Determine the (X, Y) coordinate at the center of the cell enclosing the given text.  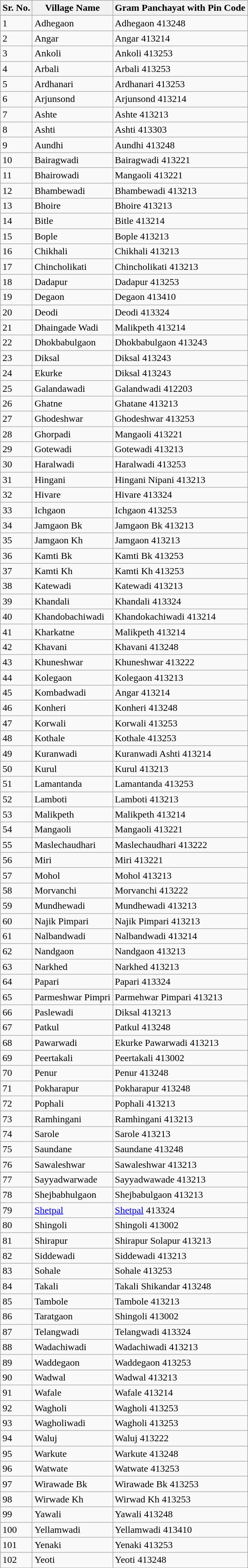
Jamgaon 413213 (180, 541)
Tambole 413213 (180, 1301)
Shetpal 413324 (180, 1210)
Kurul (73, 769)
89 (16, 1362)
44 (16, 678)
Mangaoli (73, 830)
28 (16, 434)
Haralwadi 413253 (180, 465)
Warkute 413248 (180, 1454)
12 (16, 191)
53 (16, 814)
Pophali 413213 (180, 1103)
Bhairowadi (73, 175)
Nandgaon 413213 (180, 952)
Najik Pimpari 413213 (180, 921)
37 (16, 571)
Bhoire 413213 (180, 206)
22 (16, 343)
Yeoti 413248 (180, 1560)
14 (16, 221)
67 (16, 1027)
34 (16, 525)
52 (16, 799)
Ichgaon 413253 (180, 510)
101 (16, 1545)
Bhoire (73, 206)
Mundhewadi 413213 (180, 906)
Yenaki 413253 (180, 1545)
Angar (73, 38)
Shetpal (73, 1210)
Sawaleshwar (73, 1165)
Jamgaon Bk (73, 525)
Kamti Kh 413253 (180, 571)
Yellamwadi (73, 1530)
31 (16, 480)
45 (16, 693)
Pokharapur (73, 1088)
Sohale 413253 (180, 1271)
Sayyadwarwade (73, 1180)
15 (16, 236)
Galandawadi (73, 388)
Parmehwar Pimpari 413213 (180, 997)
Maslechaudhari 413222 (180, 845)
Penur 413248 (180, 1073)
Yellamwadi 413410 (180, 1530)
41 (16, 632)
96 (16, 1469)
Chikhali (73, 251)
Chikhali 413213 (180, 251)
Wadwal 413213 (180, 1377)
Lamantanda (73, 784)
Degaon 413410 (180, 297)
Patkul (73, 1027)
Wadwal (73, 1377)
Telangwadi 413324 (180, 1332)
Kamti Bk (73, 556)
51 (16, 784)
Gotewadi 413213 (180, 449)
102 (16, 1560)
85 (16, 1301)
Sarole 413213 (180, 1134)
Ghatne (73, 403)
Jamgaon Bk 413213 (180, 525)
Peertakali (73, 1058)
Ashte 413213 (180, 114)
Dhokbabulgaon (73, 343)
91 (16, 1392)
Kuranwadi (73, 754)
Siddewadi 413213 (180, 1256)
Waluj 413222 (180, 1438)
Tambole (73, 1301)
84 (16, 1286)
Saundane (73, 1149)
Papari (73, 982)
Khuneshwar (73, 662)
9 (16, 145)
Diksal 413213 (180, 1012)
Miri (73, 860)
Ankoli 413253 (180, 54)
Nalbandwadi 413214 (180, 936)
69 (16, 1058)
87 (16, 1332)
Wirwade Kh (73, 1499)
Khandali (73, 601)
Dhokbabulgaon 413243 (180, 343)
Chincholikati (73, 267)
Sohale (73, 1271)
Adhegaon (73, 23)
Taratgaon (73, 1317)
Parmeshwar Pimpri (73, 997)
55 (16, 845)
Khandobachiwadi (73, 616)
60 (16, 921)
Bairagwadi (73, 160)
Papari 413324 (180, 982)
Nandgaon (73, 952)
Ashti (73, 130)
62 (16, 952)
68 (16, 1043)
Khavani (73, 647)
Waluj (73, 1438)
Korwali 413253 (180, 723)
Konheri (73, 708)
Bople 413213 (180, 236)
46 (16, 708)
63 (16, 967)
Waddegaon (73, 1362)
Kombadwadi (73, 693)
Sarole (73, 1134)
Katewadi 413213 (180, 586)
Wadachiwadi 413213 (180, 1347)
Yawali 413248 (180, 1514)
Saundane 413248 (180, 1149)
Jamgaon Kh (73, 541)
Lamboti 413213 (180, 799)
Arbali 413253 (180, 69)
Village Name (73, 8)
Kurul 413213 (180, 769)
3 (16, 54)
Ghodeshwar 413253 (180, 419)
Dadapur 413253 (180, 282)
Siddewadi (73, 1256)
Ardhanari (73, 84)
Waddegaon 413253 (180, 1362)
24 (16, 373)
54 (16, 830)
Wadachiwadi (73, 1347)
Ghatane 413213 (180, 403)
Lamboti (73, 799)
29 (16, 449)
Chincholikati 413213 (180, 267)
Galandwadi 412203 (180, 388)
Wirwad Kh 413253 (180, 1499)
10 (16, 160)
Deodi (73, 312)
72 (16, 1103)
Gram Panchayat with Pin Code (180, 8)
Narkhed 413213 (180, 967)
Kolegaon 413213 (180, 678)
17 (16, 267)
Hivare (73, 495)
Takali (73, 1286)
93 (16, 1423)
Lamantanda 413253 (180, 784)
Penur (73, 1073)
Sr. No. (16, 8)
Shejbabhulgaon (73, 1195)
11 (16, 175)
Deodi 413324 (180, 312)
82 (16, 1256)
99 (16, 1514)
Dadapur (73, 282)
83 (16, 1271)
8 (16, 130)
Patkul 413248 (180, 1027)
Hingani (73, 480)
Shingoli (73, 1225)
64 (16, 982)
Gotewadi (73, 449)
88 (16, 1347)
35 (16, 541)
Ghorpadi (73, 434)
Bhambewadi (73, 191)
Bhambewadi 413213 (180, 191)
Ashte (73, 114)
42 (16, 647)
20 (16, 312)
Kothale 413253 (180, 738)
Dhaingade Wadi (73, 327)
73 (16, 1119)
Sayyadwawade 413213 (180, 1180)
Kamti Kh (73, 571)
Wirawade Bk (73, 1484)
56 (16, 860)
Ghodeshwar (73, 419)
Morvanchi 413222 (180, 890)
Yenaki (73, 1545)
Hingani Nipani 413213 (180, 480)
Khavani 413248 (180, 647)
Morvanchi (73, 890)
Bitle 413214 (180, 221)
92 (16, 1408)
Ankoli (73, 54)
50 (16, 769)
Bople (73, 236)
Hivare 413324 (180, 495)
Bitle (73, 221)
79 (16, 1210)
36 (16, 556)
23 (16, 358)
Telangwadi (73, 1332)
Shejbabulgaon 413213 (180, 1195)
Ekurke (73, 373)
Ramhingani (73, 1119)
Warkute (73, 1454)
65 (16, 997)
21 (16, 327)
Pophali (73, 1103)
Katewadi (73, 586)
74 (16, 1134)
81 (16, 1241)
13 (16, 206)
90 (16, 1377)
71 (16, 1088)
Maslechaudhari (73, 845)
Watwate (73, 1469)
Wagholiwadi (73, 1423)
Kolegaon (73, 678)
86 (16, 1317)
Yawali (73, 1514)
Mohol (73, 875)
80 (16, 1225)
Takali Shikandar 413248 (180, 1286)
Ardhanari 413253 (180, 84)
40 (16, 616)
2 (16, 38)
66 (16, 1012)
Kuranwadi Ashti 413214 (180, 754)
1 (16, 23)
Miri 413221 (180, 860)
Arjunsond (73, 99)
Khandali 413324 (180, 601)
27 (16, 419)
Malikpeth (73, 814)
61 (16, 936)
Mohol 413213 (180, 875)
Wirawade Bk 413253 (180, 1484)
58 (16, 890)
Aundhi 413248 (180, 145)
Aundhi (73, 145)
26 (16, 403)
Adhegaon 413248 (180, 23)
Ashti 413303 (180, 130)
57 (16, 875)
Ekurke Pawarwadi 413213 (180, 1043)
18 (16, 282)
Konheri 413248 (180, 708)
Nalbandwadi (73, 936)
7 (16, 114)
76 (16, 1165)
Yeoti (73, 1560)
6 (16, 99)
Ichgaon (73, 510)
78 (16, 1195)
94 (16, 1438)
4 (16, 69)
100 (16, 1530)
Diksal (73, 358)
70 (16, 1073)
Kamti Bk 413253 (180, 556)
25 (16, 388)
5 (16, 84)
Pokharapur 413248 (180, 1088)
Wagholi (73, 1408)
Haralwadi (73, 465)
75 (16, 1149)
Wafale 413214 (180, 1392)
77 (16, 1180)
19 (16, 297)
97 (16, 1484)
16 (16, 251)
Kothale (73, 738)
Sawaleshwar 413213 (180, 1165)
38 (16, 586)
Najik Pimpari (73, 921)
Degaon (73, 297)
Mundhewadi (73, 906)
Watwate 413253 (180, 1469)
Shirapur Solapur 413213 (180, 1241)
Pawarwadi (73, 1043)
95 (16, 1454)
30 (16, 465)
49 (16, 754)
Wafale (73, 1392)
43 (16, 662)
Kharkatne (73, 632)
48 (16, 738)
Shirapur (73, 1241)
32 (16, 495)
Bairagwadi 413221 (180, 160)
Narkhed (73, 967)
33 (16, 510)
Paslewadi (73, 1012)
59 (16, 906)
Arbali (73, 69)
Peertakali 413002 (180, 1058)
47 (16, 723)
Ramhingani 413213 (180, 1119)
Arjunsond 413214 (180, 99)
Korwali (73, 723)
Khuneshwar 413222 (180, 662)
Khandokachiwadi 413214 (180, 616)
39 (16, 601)
98 (16, 1499)
